For the text-containing cell, return its midpoint in (X, Y) coordinate format. 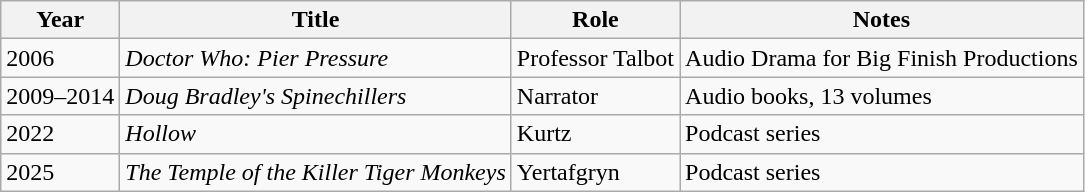
Professor Talbot (595, 58)
Hollow (316, 134)
Audio Drama for Big Finish Productions (882, 58)
Role (595, 20)
Yertafgryn (595, 172)
2025 (60, 172)
Notes (882, 20)
The Temple of the Killer Tiger Monkeys (316, 172)
2022 (60, 134)
Doctor Who: Pier Pressure (316, 58)
Title (316, 20)
Narrator (595, 96)
Kurtz (595, 134)
2009–2014 (60, 96)
Audio books, 13 volumes (882, 96)
Year (60, 20)
2006 (60, 58)
Doug Bradley's Spinechillers (316, 96)
